Find where the given text appears and provide that cell's center as [X, Y] coordinate. 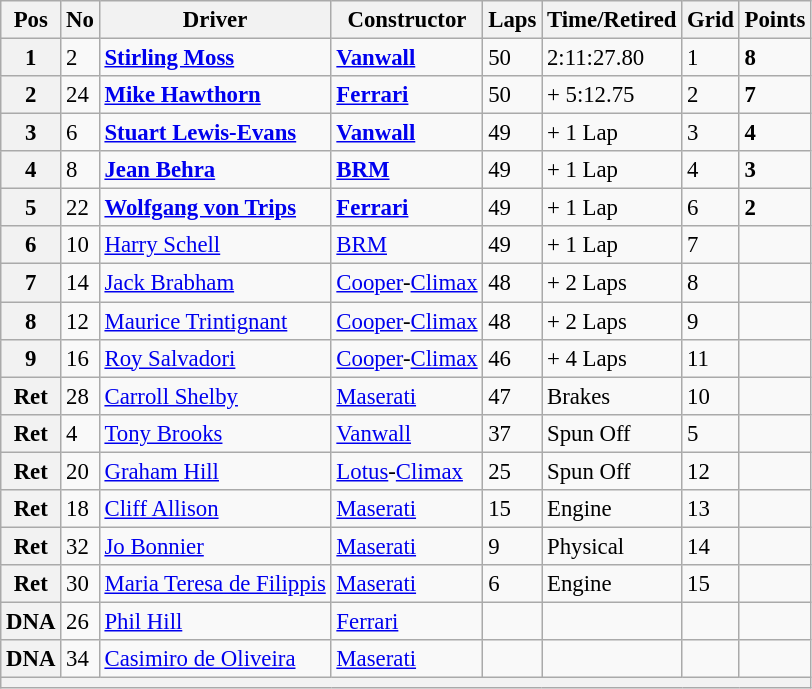
Carroll Shelby [215, 396]
Grid [710, 20]
46 [512, 358]
20 [80, 471]
11 [710, 358]
32 [80, 546]
18 [80, 509]
Phil Hill [215, 621]
2:11:27.80 [612, 58]
16 [80, 358]
+ 5:12.75 [612, 95]
Casimiro de Oliveira [215, 659]
Stirling Moss [215, 58]
Brakes [612, 396]
47 [512, 396]
13 [710, 509]
Tony Brooks [215, 433]
Time/Retired [612, 20]
Graham Hill [215, 471]
28 [80, 396]
Maria Teresa de Filippis [215, 584]
No [80, 20]
Points [774, 20]
24 [80, 95]
22 [80, 208]
Stuart Lewis-Evans [215, 133]
25 [512, 471]
Laps [512, 20]
Constructor [407, 20]
+ 4 Laps [612, 358]
34 [80, 659]
26 [80, 621]
Pos [31, 20]
Lotus-Climax [407, 471]
Physical [612, 546]
37 [512, 433]
Jo Bonnier [215, 546]
Jack Brabham [215, 283]
Jean Behra [215, 170]
Roy Salvadori [215, 358]
Cliff Allison [215, 509]
30 [80, 584]
Driver [215, 20]
Harry Schell [215, 245]
Wolfgang von Trips [215, 208]
Maurice Trintignant [215, 321]
Mike Hawthorn [215, 95]
